From the cell containing the given text, extract its center point as [x, y] coordinate. 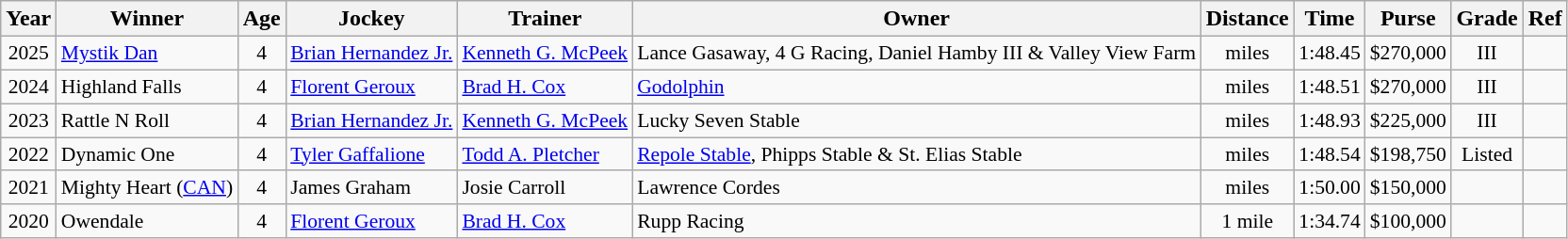
Todd A. Pletcher [545, 154]
Jockey [371, 19]
2022 [28, 154]
2024 [28, 87]
Josie Carroll [545, 187]
1:34.74 [1329, 221]
1:48.93 [1329, 120]
1:48.54 [1329, 154]
$150,000 [1408, 187]
Trainer [545, 19]
2025 [28, 54]
Mighty Heart (CAN) [147, 187]
1:50.00 [1329, 187]
Rattle N Roll [147, 120]
Rupp Racing [916, 221]
2023 [28, 120]
1:48.51 [1329, 87]
Lawrence Cordes [916, 187]
$100,000 [1408, 221]
Time [1329, 19]
Godolphin [916, 87]
Winner [147, 19]
Owendale [147, 221]
Dynamic One [147, 154]
Mystik Dan [147, 54]
Lucky Seven Stable [916, 120]
Purse [1408, 19]
Grade [1487, 19]
Age [262, 19]
2021 [28, 187]
$198,750 [1408, 154]
Year [28, 19]
James Graham [371, 187]
Tyler Gaffalione [371, 154]
Listed [1487, 154]
1:48.45 [1329, 54]
$225,000 [1408, 120]
Owner [916, 19]
Lance Gasaway, 4 G Racing, Daniel Hamby III & Valley View Farm [916, 54]
Ref [1545, 19]
Highland Falls [147, 87]
Repole Stable, Phipps Stable & St. Elias Stable [916, 154]
Distance [1248, 19]
2020 [28, 221]
1 mile [1248, 221]
